For the text-containing cell, return its midpoint in (X, Y) coordinate format. 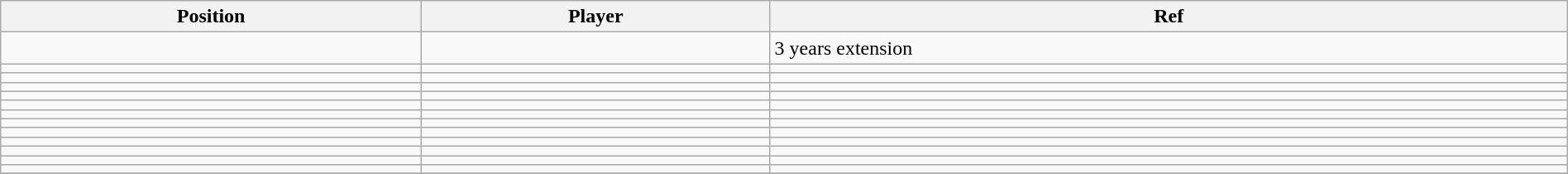
Ref (1169, 17)
3 years extension (1169, 48)
Position (212, 17)
Player (595, 17)
